Search for the cell housing the specified text and yield its (X, Y) center coordinate. 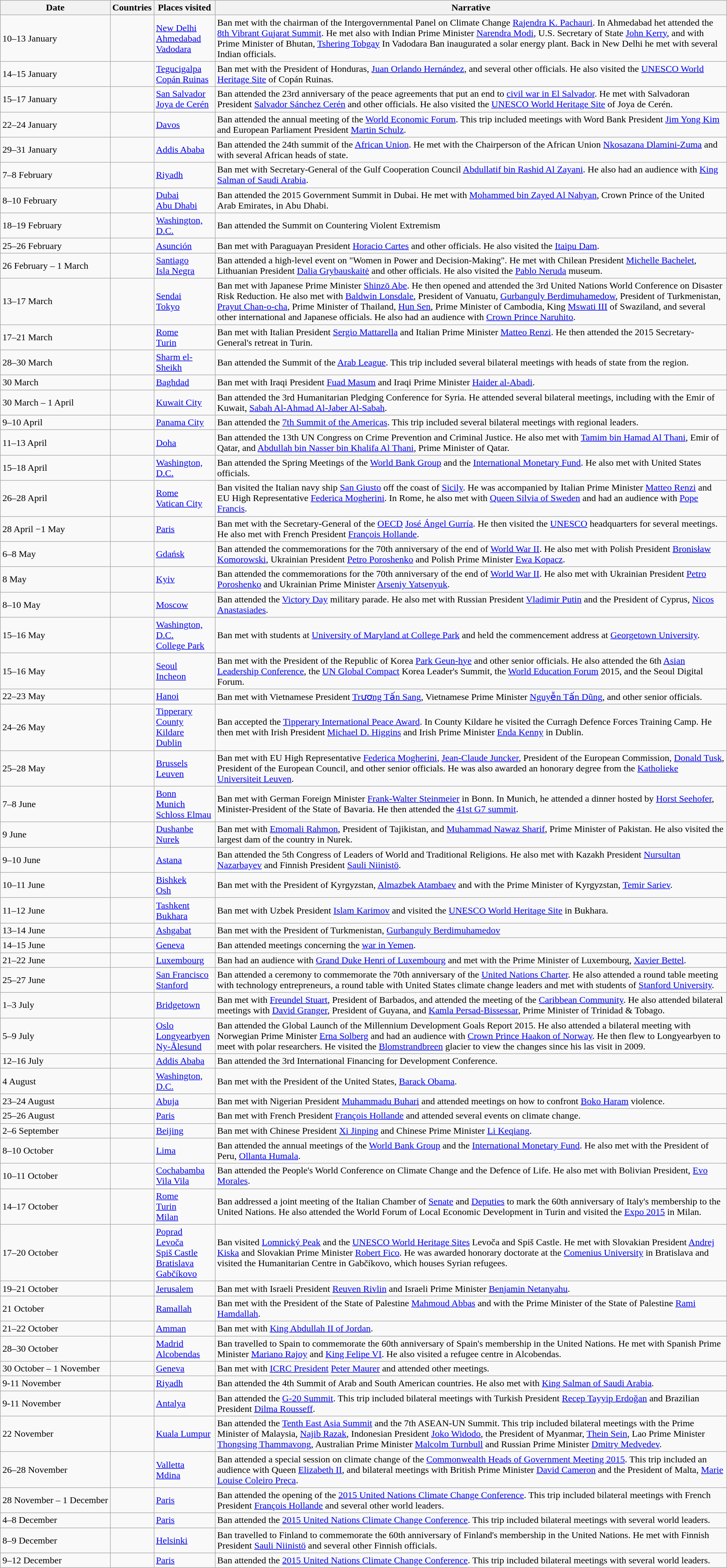
Ban attended the Victory Day military parade. He also met with Russian President Vladimir Putin and the President of Cyprus, Nicos Anastasiades. (471, 604)
Ban met with Paraguayan President Horacio Cartes and other officials. He also visited the Itaipu Dam. (471, 245)
Ban attended the 2015 Government Summit in Dubai. He met with Mohammed bin Zayed Al Nahyan, Crown Prince of the United Arab Emirates, in Abu Dhabi. (471, 200)
MadridAlcobendas (184, 1349)
Gdańsk (184, 554)
4 August (55, 1081)
21 October (55, 1308)
10–11 October (55, 1176)
VallettaMdina (184, 1470)
8–9 December (55, 1540)
Places visited (184, 8)
Ban attended the annual meetings of the World Bank Group and the International Monetary Fund. He also met with the President of Peru, Ollanta Humala. (471, 1150)
9–12 December (55, 1560)
Luxembourg (184, 960)
11–12 June (55, 910)
Kyiv (184, 580)
Panama City (184, 423)
Ban attended the 7th Summit of the Americas. This trip included several bilateral meetings with regional leaders. (471, 423)
Ban attended the 3rd International Financing for Development Conference. (471, 1061)
14–17 October (55, 1206)
24–26 May (55, 727)
TashkentBukhara (184, 910)
BrusselsLeuven (184, 768)
Ban attended meetings concerning the war in Yemen. (471, 945)
Beijing (184, 1131)
Ban met with ICRC President Peter Maurer and attended other meetings. (471, 1369)
23–24 August (55, 1101)
Baghdad (184, 383)
10–13 January (55, 38)
RomeTurinMilan (184, 1206)
SantiagoIsla Negra (184, 266)
SeoulIncheon (184, 671)
Astana (184, 860)
Ban met with the President of Kyrgyzstan, Almazbek Atambaev and with the Prime Minister of Kyrgyzstan, Temir Sariev. (471, 885)
7–8 June (55, 804)
Narrative (471, 8)
22 November (55, 1434)
Ban met with students at University of Maryland at College Park and held the commencement address at Georgetown University. (471, 635)
San SalvadorJoya de Cerén (184, 99)
30 March – 1 April (55, 402)
5–9 July (55, 1036)
8–10 October (55, 1150)
Bridgetown (184, 1005)
17–21 March (55, 337)
TipperaryCounty KildareDublin (184, 727)
Ramallah (184, 1308)
11–13 April (55, 443)
Moscow (184, 604)
Ban attended the Summit on Countering Violent Extremism (471, 225)
26–28 April (55, 498)
7–8 February (55, 175)
22–23 May (55, 696)
25–26 February (55, 245)
8–10 February (55, 200)
Washington, D.C.College Park (184, 635)
Ban met with Nigerian President Muhammadu Buhari and attended meetings on how to confront Boko Haram violence. (471, 1101)
25–26 August (55, 1116)
Doha (184, 443)
9 June (55, 834)
Ban met with the President of Turkmenistan, Gurbanguly Berdimuhamedov (471, 930)
Helsinki (184, 1540)
10–11 June (55, 885)
8–10 May (55, 604)
14–15 June (55, 945)
Antalya (184, 1404)
1–3 July (55, 1005)
28 April −1 May (55, 529)
Asunción (184, 245)
18–19 February (55, 225)
15–17 January (55, 99)
19–21 October (55, 1288)
SendaiTokyo (184, 301)
21–22 June (55, 960)
21–22 October (55, 1328)
26 February – 1 March (55, 266)
22–24 January (55, 124)
New DelhiAhmedabadVadodara (184, 38)
Davos (184, 124)
28 November – 1 December (55, 1500)
13–17 March (55, 301)
Ban attended the People's World Conference on Climate Change and the Defence of Life. He also met with Bolivian President, Evo Morales. (471, 1176)
Countries (132, 8)
TegucigalpaCopán Ruinas (184, 74)
28–30 October (55, 1349)
Abuja (184, 1101)
Jerusalem (184, 1288)
BonnMunichSchloss Elmau (184, 804)
Ban met with the President of the United States, Barack Obama. (471, 1081)
15–18 April (55, 468)
12–16 July (55, 1061)
Date (55, 8)
13–14 June (55, 930)
CochabambaVila Vila (184, 1176)
Sharm el-Sheikh (184, 363)
6–8 May (55, 554)
30 March (55, 383)
Ban met with Israeli President Reuven Rivlin and Israeli Prime Minister Benjamin Netanyahu. (471, 1288)
Hanoi (184, 696)
DushanbeNurek (184, 834)
RomeVatican City (184, 498)
PopradLevočaSpiš CastleBratislavaGabčíkovo (184, 1253)
Ban attended the 4th Summit of Arab and South American countries. He also met with King Salman of Saudi Arabia. (471, 1384)
26–28 November (55, 1470)
28–30 March (55, 363)
25–27 June (55, 980)
Ban met with French President François Hollande and attended several events on climate change. (471, 1116)
Ban met with Vietnamese President Trương Tấn Sang, Vietnamese Prime Minister Nguyễn Tấn Dũng, and other senior officials. (471, 696)
Ashgabat (184, 930)
17–20 October (55, 1253)
9–10 June (55, 860)
Ban met with Iraqi President Fuad Masum and Iraqi Prime Minister Haider al-Abadi. (471, 383)
DubaiAbu Dhabi (184, 200)
Kuwait City (184, 402)
Ban had an audience with Grand Duke Henri of Luxembourg and met with the Prime Minister of Luxembourg, Xavier Bettel. (471, 960)
Amman (184, 1328)
Kuala Lumpur (184, 1434)
Lima (184, 1150)
Ban attended the Summit of the Arab League. This trip included several bilateral meetings with heads of state from the region. (471, 363)
San FranciscoStanford (184, 980)
Ban met with the President of the State of Palestine Mahmoud Abbas and with the Prime Minister of the State of Palestine Rami Hamdallah. (471, 1308)
Ban met with Chinese President Xi Jinping and Chinese Prime Minister Li Keqiang. (471, 1131)
14–15 January (55, 74)
Ban met with Uzbek President Islam Karimov and visited the UNESCO World Heritage Site in Bukhara. (471, 910)
9–10 April (55, 423)
4–8 December (55, 1520)
OsloLongyearbyenNy-Ålesund (184, 1036)
8 May (55, 580)
30 October – 1 November (55, 1369)
BishkekOsh (184, 885)
29–31 January (55, 150)
2–6 September (55, 1131)
Ban attended the Spring Meetings of the World Bank Group and the International Monetary Fund. He also met with United States officials. (471, 468)
Ban met with King Abdullah II of Jordan. (471, 1328)
RomeTurin (184, 337)
25–28 May (55, 768)
